Return (X, Y) of the center of cell containing provided text 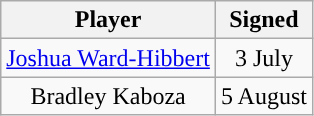
Joshua Ward-Hibbert (108, 58)
Bradley Kaboza (108, 96)
3 July (264, 58)
Signed (264, 20)
Player (108, 20)
5 August (264, 96)
